Return the [X, Y] coordinate for the center point of the cell that contains the specified text.  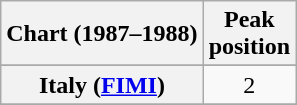
Italy (FIMI) [102, 85]
Peakposition [249, 34]
2 [249, 85]
Chart (1987–1988) [102, 34]
